Extract the [x, y] coordinate from the center of the cell holding the provided text.  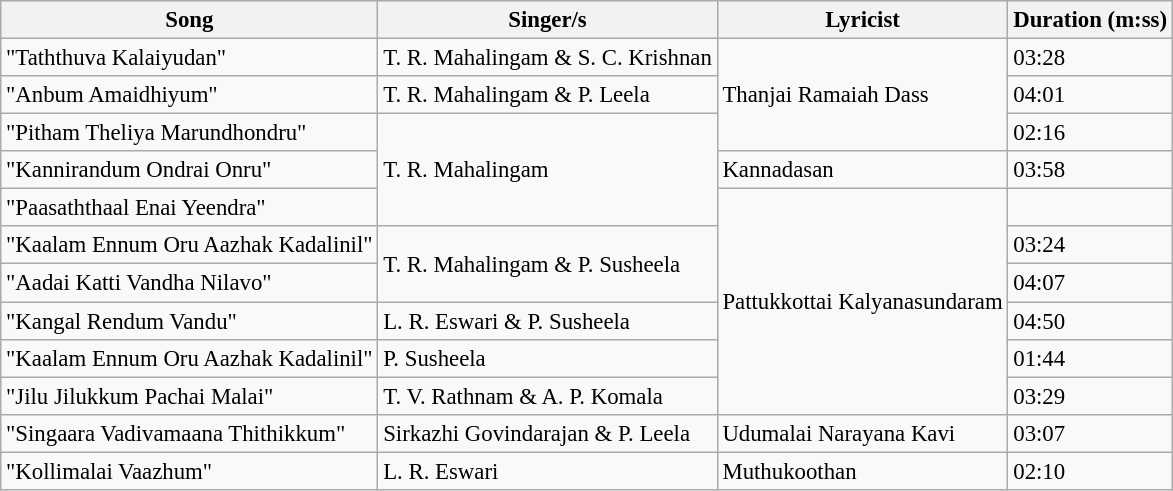
"Kollimalai Vaazhum" [190, 471]
L. R. Eswari [548, 471]
02:16 [1090, 133]
03:24 [1090, 245]
03:07 [1090, 433]
Song [190, 20]
04:50 [1090, 321]
03:29 [1090, 396]
01:44 [1090, 358]
"Kannirandum Ondrai Onru" [190, 170]
"Aadai Katti Vandha Nilavo" [190, 283]
02:10 [1090, 471]
"Jilu Jilukkum Pachai Malai" [190, 396]
Udumalai Narayana Kavi [862, 433]
T. R. Mahalingam & P. Leela [548, 95]
Lyricist [862, 20]
Kannadasan [862, 170]
Sirkazhi Govindarajan & P. Leela [548, 433]
"Kangal Rendum Vandu" [190, 321]
03:28 [1090, 58]
04:01 [1090, 95]
04:07 [1090, 283]
Duration (m:ss) [1090, 20]
T. V. Rathnam & A. P. Komala [548, 396]
T. R. Mahalingam [548, 170]
"Anbum Amaidhiyum" [190, 95]
T. R. Mahalingam & P. Susheela [548, 264]
Muthukoothan [862, 471]
"Paasaththaal Enai Yeendra" [190, 208]
P. Susheela [548, 358]
"Taththuva Kalaiyudan" [190, 58]
Pattukkottai Kalyanasundaram [862, 302]
"Pitham Theliya Marundhondru" [190, 133]
03:58 [1090, 170]
Thanjai Ramaiah Dass [862, 96]
Singer/s [548, 20]
L. R. Eswari & P. Susheela [548, 321]
"Singaara Vadivamaana Thithikkum" [190, 433]
T. R. Mahalingam & S. C. Krishnan [548, 58]
